Scan for the cell matching the given text and deliver its (X, Y) coordinate at center. 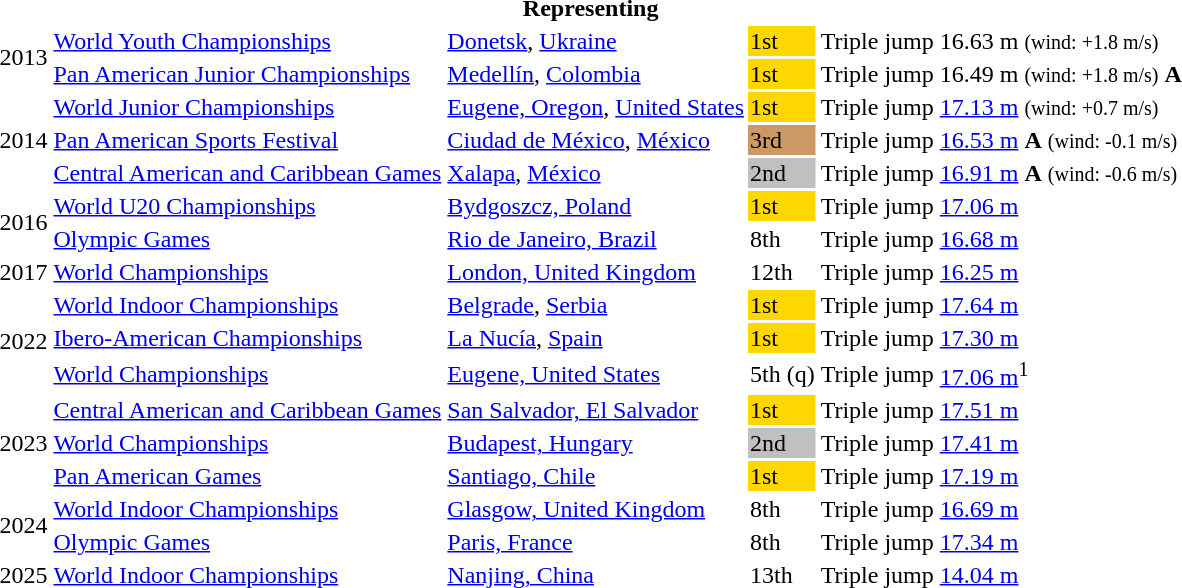
Pan American Games (248, 476)
Pan American Sports Festival (248, 140)
Budapest, Hungary (596, 443)
Santiago, Chile (596, 476)
Rio de Janeiro, Brazil (596, 239)
World U20 Championships (248, 206)
Donetsk, Ukraine (596, 41)
12th (782, 272)
Eugene, United States (596, 374)
3rd (782, 140)
London, United Kingdom (596, 272)
Xalapa, México (596, 173)
Glasgow, United Kingdom (596, 509)
San Salvador, El Salvador (596, 410)
Bydgoszcz, Poland (596, 206)
5th (q) (782, 374)
Paris, France (596, 542)
Belgrade, Serbia (596, 305)
Ibero-American Championships (248, 338)
Pan American Junior Championships (248, 74)
Eugene, Oregon, United States (596, 107)
La Nucía, Spain (596, 338)
Ciudad de México, México (596, 140)
Medellín, Colombia (596, 74)
World Youth Championships (248, 41)
World Junior Championships (248, 107)
